Provide the [x, y] coordinate of the cell's center where the given text is located.  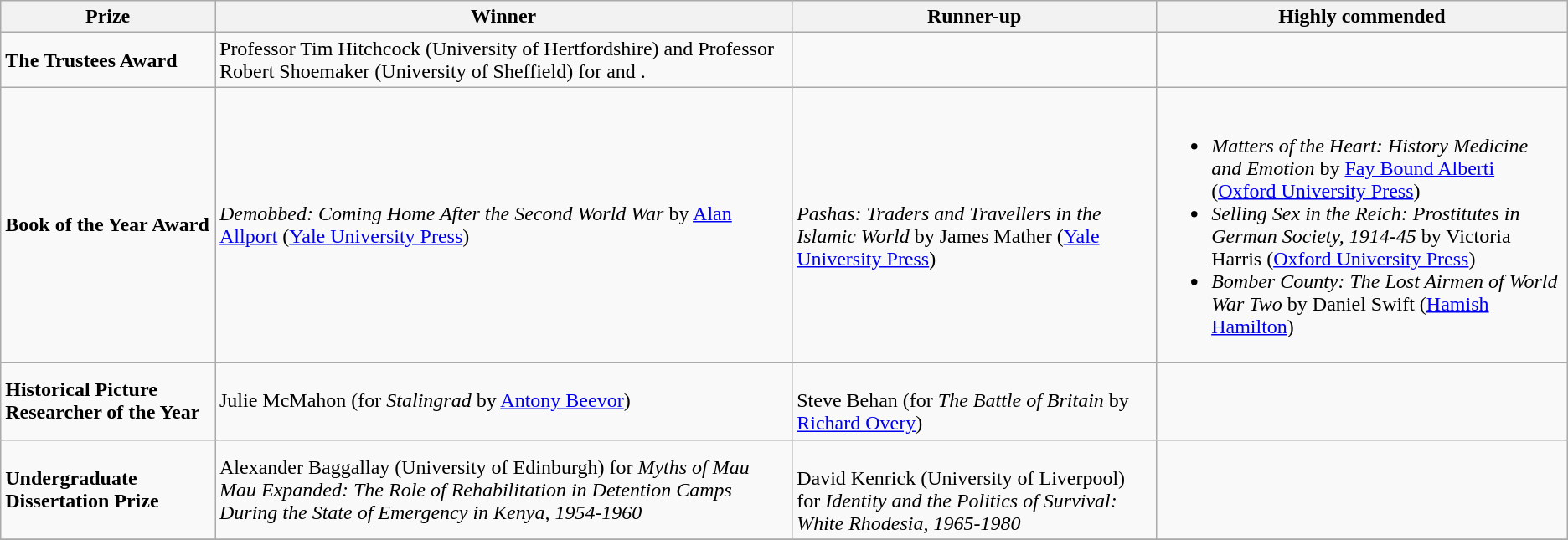
Pashas: Traders and Travellers in the Islamic World by James Mather (Yale University Press) [975, 224]
Highly commended [1362, 17]
Runner-up [975, 17]
Julie McMahon (for Stalingrad by Antony Beevor) [503, 401]
Undergraduate Dissertation Prize [108, 489]
Prize [108, 17]
Professor Tim Hitchcock (University of Hertfordshire) and Professor Robert Shoemaker (University of Sheffield) for and . [503, 60]
David Kenrick (University of Liverpool) for Identity and the Politics of Survival: White Rhodesia, 1965-1980 [975, 489]
Winner [503, 17]
Historical Picture Researcher of the Year [108, 401]
Book of the Year Award [108, 224]
The Trustees Award [108, 60]
Demobbed: Coming Home After the Second World War by Alan Allport (Yale University Press) [503, 224]
Steve Behan (for The Battle of Britain by Richard Overy) [975, 401]
